Detect which cell encompasses the target text, then output its (x, y) center coordinate. 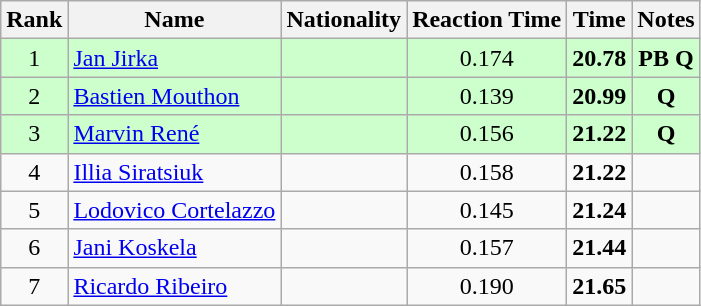
4 (34, 172)
Rank (34, 20)
20.99 (600, 96)
0.158 (487, 172)
Notes (666, 20)
21.24 (600, 210)
Illia Siratsiuk (174, 172)
0.190 (487, 286)
PB Q (666, 58)
Lodovico Cortelazzo (174, 210)
Name (174, 20)
0.156 (487, 134)
5 (34, 210)
21.65 (600, 286)
6 (34, 248)
Ricardo Ribeiro (174, 286)
0.157 (487, 248)
Bastien Mouthon (174, 96)
0.174 (487, 58)
7 (34, 286)
21.44 (600, 248)
0.139 (487, 96)
Nationality (344, 20)
20.78 (600, 58)
Reaction Time (487, 20)
Time (600, 20)
0.145 (487, 210)
Jani Koskela (174, 248)
Jan Jirka (174, 58)
1 (34, 58)
Marvin René (174, 134)
3 (34, 134)
2 (34, 96)
